From the cell containing the given text, extract its center point as [x, y] coordinate. 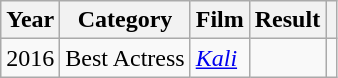
Best Actress [125, 58]
2016 [30, 58]
Result [287, 20]
Film [220, 20]
Kali [220, 58]
Category [125, 20]
Year [30, 20]
